Output the (x, y) coordinate of the center of the cell containing the given text.  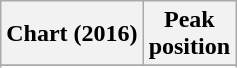
Chart (2016) (72, 34)
Peak position (189, 34)
